Find where the given text appears and provide that cell's center as [X, Y] coordinate. 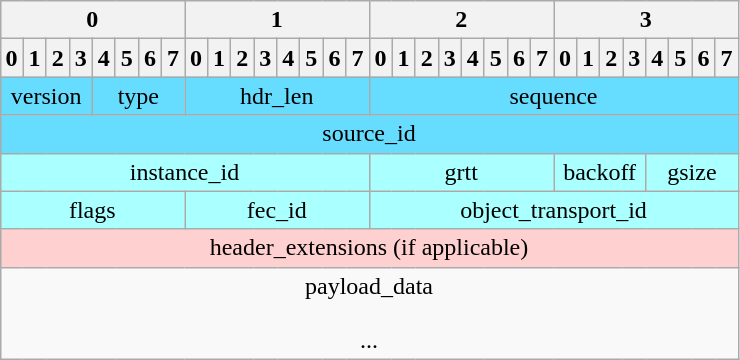
instance_id [184, 172]
fec_id [276, 210]
gsize [692, 172]
flags [92, 210]
backoff [600, 172]
hdr_len [276, 96]
sequence [554, 96]
object_transport_id [554, 210]
version [46, 96]
type [138, 96]
payload_data... [369, 313]
grtt [461, 172]
source_id [369, 134]
header_extensions (if applicable) [369, 248]
